Output the [X, Y] coordinate of the center of the cell containing the given text.  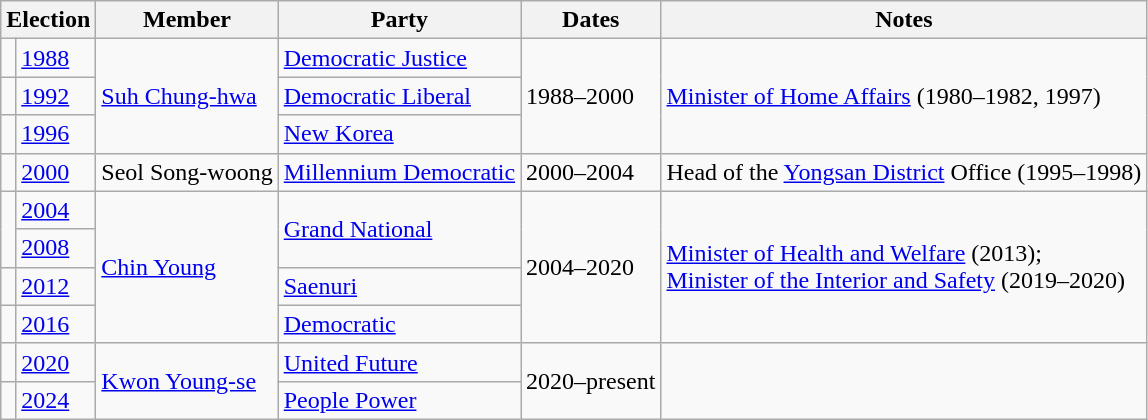
Chin Young [187, 267]
2024 [56, 400]
1988 [56, 58]
Democratic Justice [399, 58]
Member [187, 20]
People Power [399, 400]
Party [399, 20]
1988–2000 [591, 96]
2000 [56, 172]
1996 [56, 134]
2004–2020 [591, 267]
2008 [56, 248]
2020 [56, 362]
2020–present [591, 381]
Notes [904, 20]
2000–2004 [591, 172]
2012 [56, 286]
United Future [399, 362]
Millennium Democratic [399, 172]
Kwon Young-se [187, 381]
Dates [591, 20]
Grand National [399, 229]
Head of the Yongsan District Office (1995–1998) [904, 172]
Saenuri [399, 286]
Suh Chung-hwa [187, 96]
Democratic [399, 324]
Election [48, 20]
New Korea [399, 134]
2004 [56, 210]
2016 [56, 324]
Minister of Health and Welfare (2013);Minister of the Interior and Safety (2019–2020) [904, 267]
Minister of Home Affairs (1980–1982, 1997) [904, 96]
Seol Song-woong [187, 172]
1992 [56, 96]
Democratic Liberal [399, 96]
